Determine the (x, y) coordinate at the center of the cell enclosing the given text.  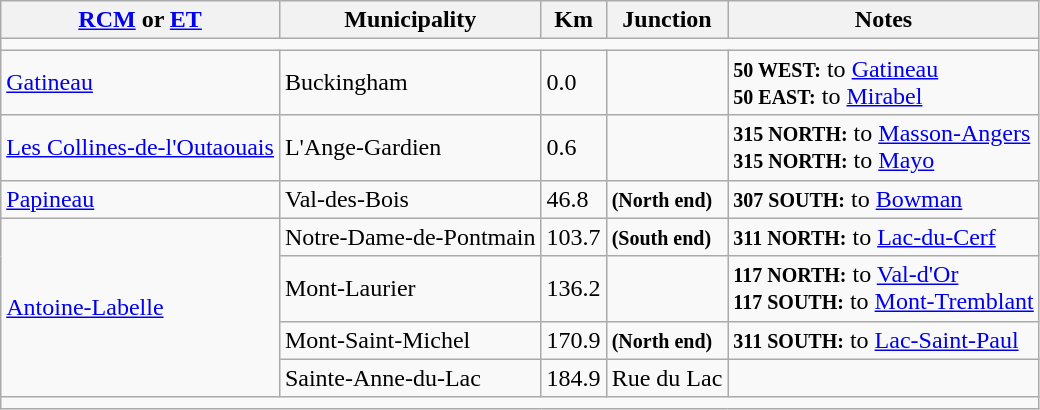
117 NORTH: to Val-d'Or 117 SOUTH: to Mont-Tremblant (884, 288)
170.9 (574, 340)
L'Ange-Gardien (410, 148)
50 WEST: to Gatineau 50 EAST: to Mirabel (884, 82)
Junction (667, 20)
Notre-Dame-de-Pontmain (410, 237)
Papineau (140, 199)
307 SOUTH: to Bowman (884, 199)
Sainte-Anne-du-Lac (410, 378)
Mont-Saint-Michel (410, 340)
0.6 (574, 148)
Les Collines-de-l'Outaouais (140, 148)
Notes (884, 20)
0.0 (574, 82)
Val-des-Bois (410, 199)
Antoine-Labelle (140, 308)
103.7 (574, 237)
136.2 (574, 288)
46.8 (574, 199)
311 NORTH: to Lac-du-Cerf (884, 237)
Gatineau (140, 82)
Buckingham (410, 82)
184.9 (574, 378)
Municipality (410, 20)
RCM or ET (140, 20)
Rue du Lac (667, 378)
Mont-Laurier (410, 288)
Km (574, 20)
(South end) (667, 237)
315 NORTH: to Masson-Angers 315 NORTH: to Mayo (884, 148)
311 SOUTH: to Lac-Saint-Paul (884, 340)
